Extract the [x, y] coordinate from the center of the cell holding the provided text.  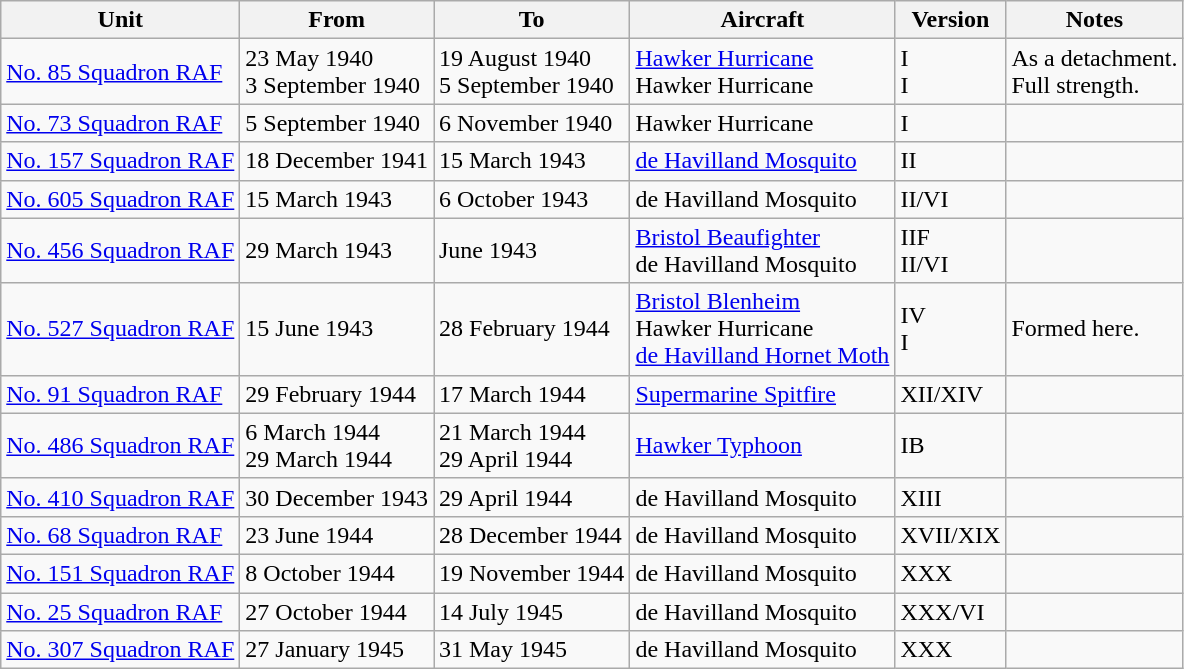
27 January 1945 [337, 650]
29 February 1944 [337, 394]
II/VI [950, 199]
Supermarine Spitfire [762, 394]
8 October 1944 [337, 573]
XIII [950, 497]
No. 410 Squadron RAF [120, 497]
No. 157 Squadron RAF [120, 161]
Bristol Beaufighterde Havilland Mosquito [762, 250]
Notes [1094, 20]
IB [950, 446]
From [337, 20]
18 December 1941 [337, 161]
28 February 1944 [532, 329]
No. 85 Squadron RAF [120, 72]
No. 456 Squadron RAF [120, 250]
Aircraft [762, 20]
No. 25 Squadron RAF [120, 611]
June 1943 [532, 250]
No. 605 Squadron RAF [120, 199]
IVI [950, 329]
IIFII/VI [950, 250]
No. 307 Squadron RAF [120, 650]
Formed here. [1094, 329]
6 November 1940 [532, 123]
I [950, 123]
Hawker HurricaneHawker Hurricane [762, 72]
XXX/VI [950, 611]
6 October 1943 [532, 199]
17 March 1944 [532, 394]
No. 73 Squadron RAF [120, 123]
31 May 1945 [532, 650]
XII/XIV [950, 394]
29 April 1944 [532, 497]
No. 151 Squadron RAF [120, 573]
Hawker Typhoon [762, 446]
No. 486 Squadron RAF [120, 446]
As a detachment.Full strength. [1094, 72]
No. 91 Squadron RAF [120, 394]
5 September 1940 [337, 123]
19 November 1944 [532, 573]
19 August 19405 September 1940 [532, 72]
23 May 19403 September 1940 [337, 72]
To [532, 20]
No. 68 Squadron RAF [120, 535]
No. 527 Squadron RAF [120, 329]
Bristol BlenheimHawker Hurricanede Havilland Hornet Moth [762, 329]
XVII/XIX [950, 535]
23 June 1944 [337, 535]
Version [950, 20]
29 March 1943 [337, 250]
6 March 194429 March 1944 [337, 446]
15 June 1943 [337, 329]
21 March 194429 April 1944 [532, 446]
28 December 1944 [532, 535]
30 December 1943 [337, 497]
Unit [120, 20]
27 October 1944 [337, 611]
Hawker Hurricane [762, 123]
14 July 1945 [532, 611]
